Find where the given text appears and provide that cell's center as [x, y] coordinate. 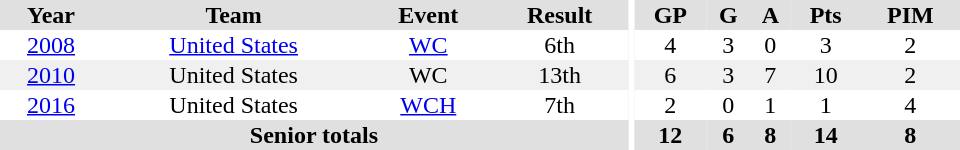
GP [670, 15]
6th [560, 45]
Result [560, 15]
Event [428, 15]
2016 [51, 105]
7th [560, 105]
Pts [826, 15]
14 [826, 135]
7 [770, 75]
G [728, 15]
Year [51, 15]
12 [670, 135]
10 [826, 75]
2008 [51, 45]
13th [560, 75]
PIM [910, 15]
A [770, 15]
2010 [51, 75]
WCH [428, 105]
Senior totals [314, 135]
Team [234, 15]
